Output the (X, Y) coordinate of the center of the cell containing the given text.  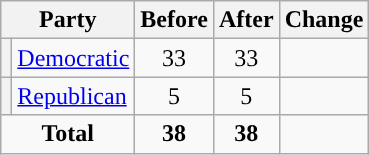
Total (68, 134)
Party (68, 20)
Democratic (74, 58)
Before (174, 20)
Republican (74, 96)
Change (324, 20)
After (246, 20)
